Locate the cell with the specified text and output its (x, y) center coordinate. 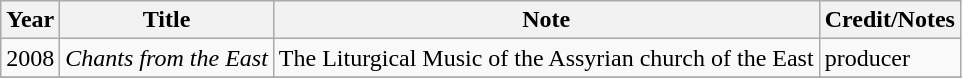
producer (890, 58)
Year (30, 20)
Credit/Notes (890, 20)
Note (546, 20)
Title (167, 20)
2008 (30, 58)
The Liturgical Music of the Assyrian church of the East (546, 58)
Chants from the East (167, 58)
